Provide the (x, y) coordinate of the cell's center where the given text is located.  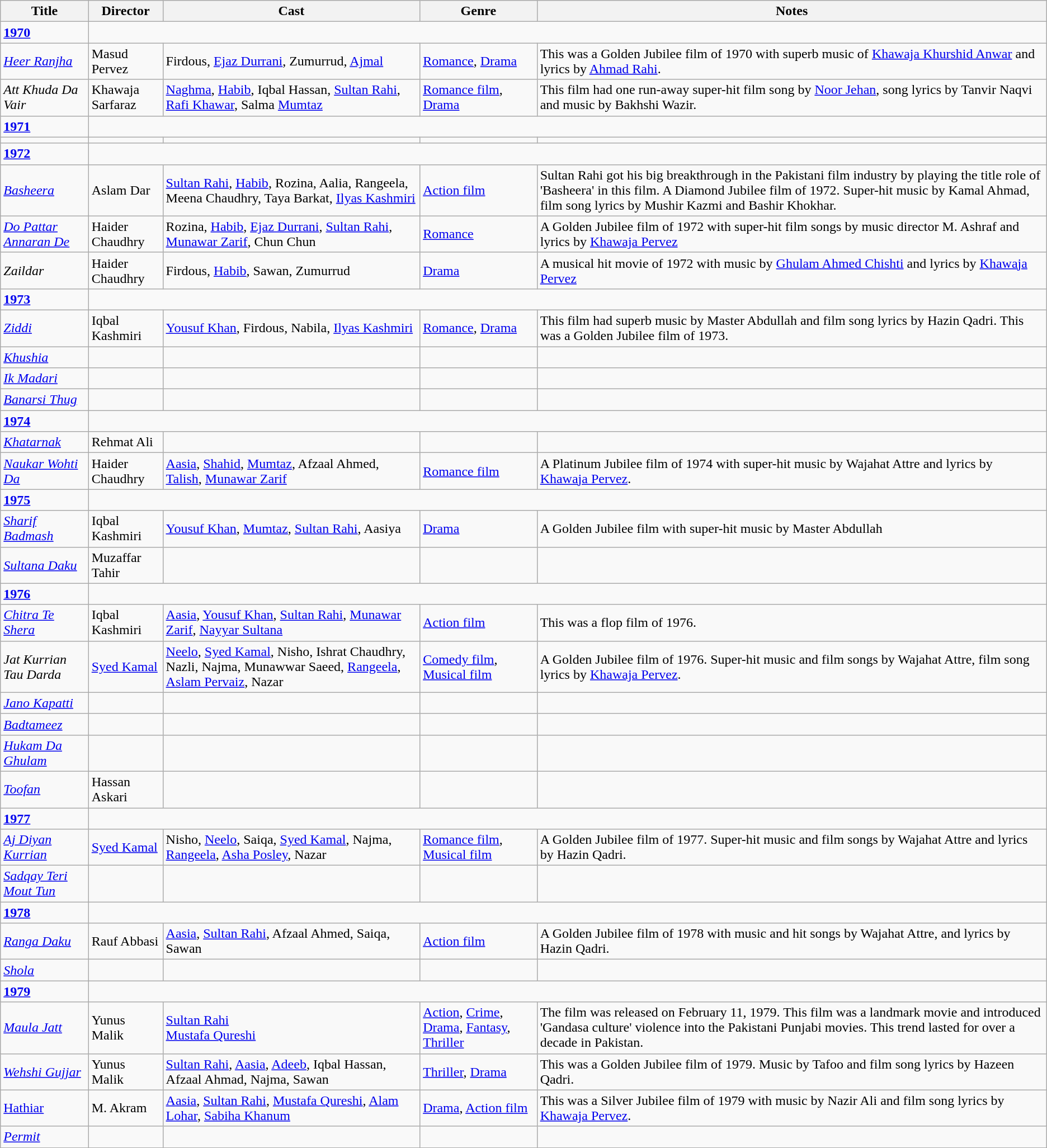
Jat Kurrian Tau Darda (45, 667)
Aasia, Shahid, Mumtaz, Afzaal Ahmed, Talish, Munawar Zarif (291, 471)
1978 (45, 913)
Jano Kapatti (45, 703)
Ranga Daku (45, 942)
Sultan Rahi, Aasia, Adeeb, Iqbal Hassan, Afzaal Ahmad, Najma, Sawan (291, 1071)
A Platinum Jubilee film of 1974 with super-hit music by Wajahat Attre and lyrics by Khawaja Pervez. (792, 471)
Romance film, Musical film (479, 848)
Maula Jatt (45, 1028)
This film had one run-away super-hit film song by Noor Jehan, song lyrics by Tanvir Naqvi and music by Bakhshi Wazir. (792, 97)
Banarsi Thug (45, 400)
Toofan (45, 790)
Do Pattar Annaran De (45, 234)
1973 (45, 299)
This was a flop film of 1976. (792, 623)
Firdous, Ejaz Durrani, Zumurrud, Ajmal (291, 62)
Masud Pervez (125, 62)
Hassan Askari (125, 790)
Sadqay Teri Mout Tun (45, 884)
A Golden Jubilee film of 1976. Super-hit music and film songs by Wajahat Attre, film song lyrics by Khawaja Pervez. (792, 667)
Yousuf Khan, Firdous, Nabila, Ilyas Kashmiri (291, 328)
Sultan Rahi, Habib, Rozina, Aalia, Rangeela, Meena Chaudhry, Taya Barkat, Ilyas Kashmiri (291, 190)
Aj Diyan Kurrian (45, 848)
Neelo, Syed Kamal, Nisho, Ishrat Chaudhry, Nazli, Najma, Munawwar Saeed, Rangeela, Aslam Pervaiz, Nazar (291, 667)
1972 (45, 154)
Rozina, Habib, Ejaz Durrani, Sultan Rahi, Munawar Zarif, Chun Chun (291, 234)
Ik Madari (45, 379)
Aasia, Yousuf Khan, Sultan Rahi, Munawar Zarif, Nayyar Sultana (291, 623)
Romance (479, 234)
This was a Golden Jubilee film of 1970 with superb music of Khawaja Khurshid Anwar and lyrics by Ahmad Rahi. (792, 62)
Nisho, Neelo, Saiqa, Syed Kamal, Najma, Rangeela, Asha Posley, Nazar (291, 848)
1976 (45, 594)
Romance film, Drama (479, 97)
Naukar Wohti Da (45, 471)
Rehmat Ali (125, 442)
This was a Golden Jubilee film of 1979. Music by Tafoo and film song lyrics by Hazeen Qadri. (792, 1071)
Aslam Dar (125, 190)
Thriller, Drama (479, 1071)
Khatarnak (45, 442)
This film had superb music by Master Abdullah and film song lyrics by Hazin Qadri. This was a Golden Jubilee film of 1973. (792, 328)
Rauf Abbasi (125, 942)
Title (45, 11)
Director (125, 11)
1975 (45, 500)
This was a Silver Jubilee film of 1979 with music by Nazir Ali and film song lyrics by Khawaja Pervez. (792, 1108)
Khawaja Sarfaraz (125, 97)
Khushia (45, 357)
M. Akram (125, 1108)
Basheera (45, 190)
Sultan RahiMustafa Qureshi (291, 1028)
Permit (45, 1137)
Wehshi Gujjar (45, 1071)
A Golden Jubilee film with super-hit music by Master Abdullah (792, 529)
1974 (45, 421)
Notes (792, 11)
Ziddi (45, 328)
A Golden Jubilee film of 1972 with super-hit film songs by music director M. Ashraf and lyrics by Khawaja Pervez (792, 234)
Att Khuda Da Vair (45, 97)
Drama, Action film (479, 1108)
1979 (45, 991)
Muzaffar Tahir (125, 565)
Shola (45, 970)
1970 (45, 32)
Naghma, Habib, Iqbal Hassan, Sultan Rahi, Rafi Khawar, Salma Mumtaz (291, 97)
Romance film (479, 471)
Comedy film, Musical film (479, 667)
1977 (45, 818)
Cast (291, 11)
Yousuf Khan, Mumtaz, Sultan Rahi, Aasiya (291, 529)
Badtameez (45, 724)
Sultana Daku (45, 565)
Zaildar (45, 271)
Hukam Da Ghulam (45, 753)
Aasia, Sultan Rahi, Mustafa Qureshi, Alam Lohar, Sabiha Khanum (291, 1108)
Sharif Badmash (45, 529)
Hathiar (45, 1108)
Firdous, Habib, Sawan, Zumurrud (291, 271)
Aasia, Sultan Rahi, Afzaal Ahmed, Saiqa, Sawan (291, 942)
Genre (479, 11)
A Golden Jubilee film of 1978 with music and hit songs by Wajahat Attre, and lyrics by Hazin Qadri. (792, 942)
Heer Ranjha (45, 62)
1971 (45, 126)
A Golden Jubilee film of 1977. Super-hit music and film songs by Wajahat Attre and lyrics by Hazin Qadri. (792, 848)
Chitra Te Shera (45, 623)
A musical hit movie of 1972 with music by Ghulam Ahmed Chishti and lyrics by Khawaja Pervez (792, 271)
Action, Crime, Drama, Fantasy, Thriller (479, 1028)
